Identify which cell holds the provided text, then report its (X, Y) central coordinate. 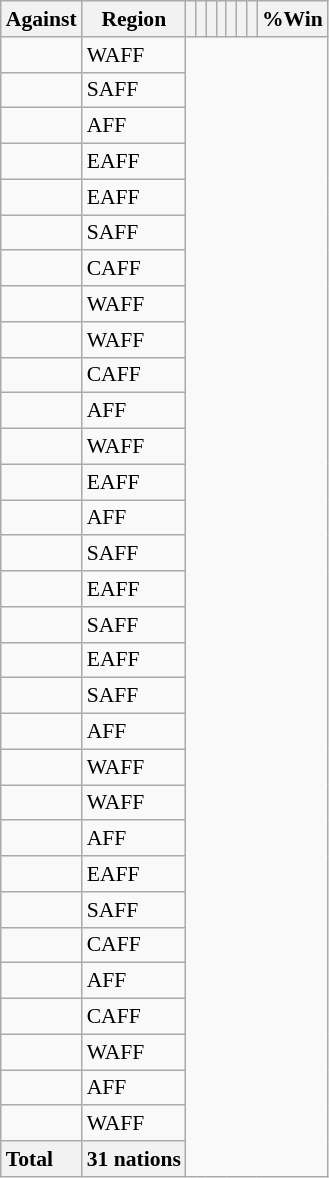
Against (42, 19)
Region (134, 19)
31 nations (134, 1159)
%Win (292, 19)
Total (42, 1159)
